Search for the cell housing the specified text and yield its (x, y) center coordinate. 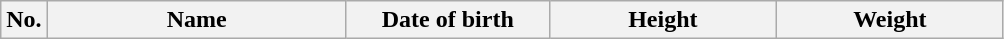
Height (662, 20)
Name (196, 20)
No. (24, 20)
Date of birth (448, 20)
Weight (890, 20)
